Detect which cell encompasses the target text, then output its (X, Y) center coordinate. 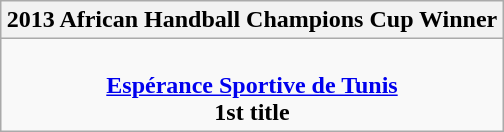
2013 African Handball Champions Cup Winner (252, 20)
Espérance Sportive de Tunis1st title (252, 85)
